Extract the (X, Y) coordinate from the center of the cell holding the provided text.  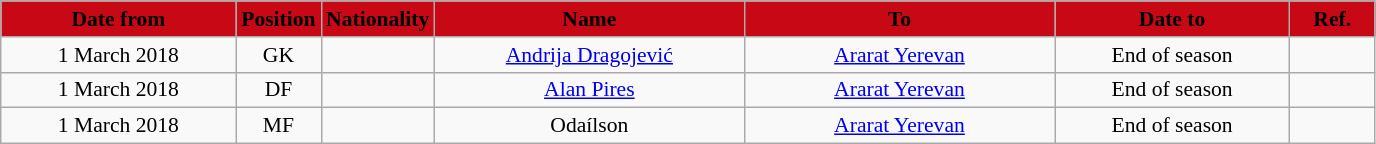
To (899, 19)
Ref. (1332, 19)
Nationality (378, 19)
Andrija Dragojević (589, 55)
Odaílson (589, 126)
Position (278, 19)
Name (589, 19)
DF (278, 90)
Date from (118, 19)
Alan Pires (589, 90)
GK (278, 55)
MF (278, 126)
Date to (1172, 19)
